Search for the cell housing the specified text and yield its [x, y] center coordinate. 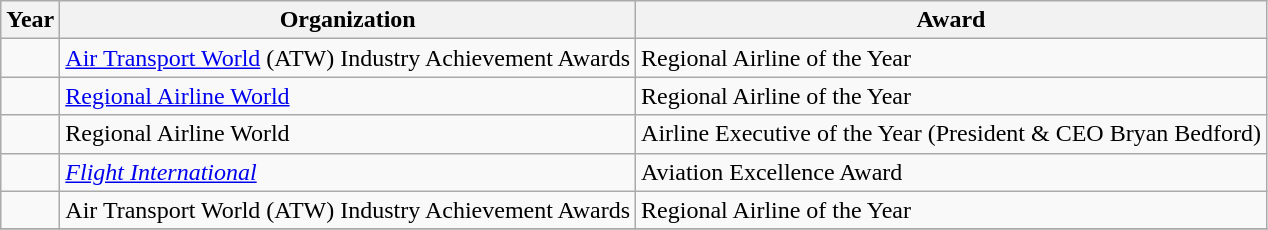
Airline Executive of the Year (President & CEO Bryan Bedford) [952, 134]
Year [30, 20]
Aviation Excellence Award [952, 172]
Flight International [348, 172]
Award [952, 20]
Organization [348, 20]
